Return [x, y] of the center of cell containing provided text 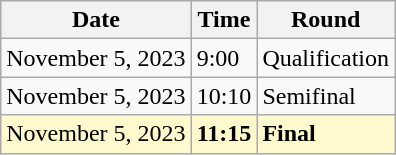
10:10 [224, 96]
Time [224, 20]
Qualification [326, 58]
Semifinal [326, 96]
11:15 [224, 134]
Date [96, 20]
Final [326, 134]
Round [326, 20]
9:00 [224, 58]
